Return (x, y) of the center of cell containing provided text 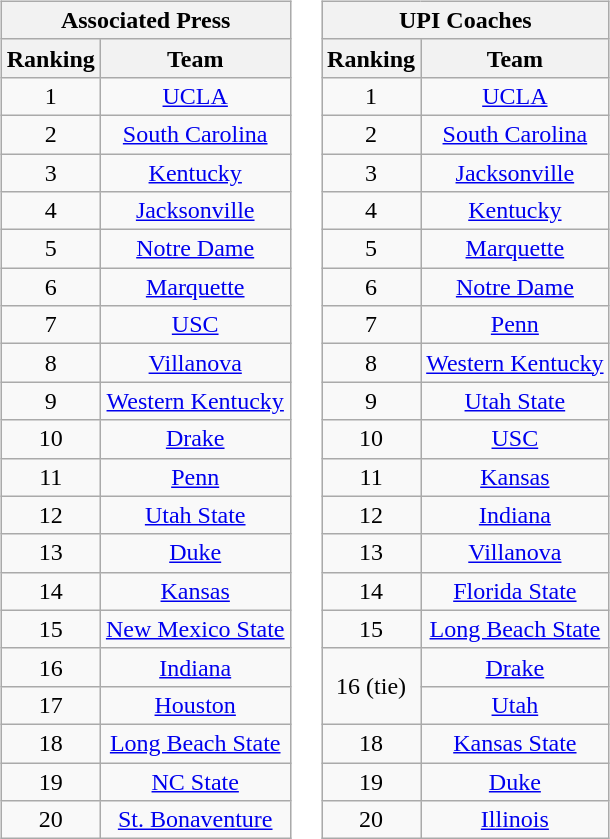
NC State (195, 781)
Associated Press (146, 20)
Kansas State (515, 743)
16 (50, 667)
St. Bonaventure (195, 820)
Florida State (515, 591)
UPI Coaches (466, 20)
New Mexico State (195, 629)
17 (50, 705)
Utah (515, 705)
16 (tie) (372, 686)
Houston (195, 705)
Illinois (515, 820)
